Return the (X, Y) coordinate for the center point of the cell that contains the specified text.  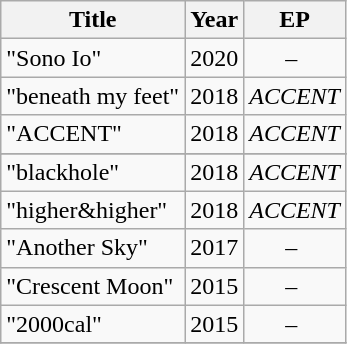
"ACCENT" (93, 134)
"Sono Io" (93, 58)
"Crescent Moon" (93, 286)
"blackhole" (93, 172)
Title (93, 20)
EP (295, 20)
2017 (214, 248)
"Another Sky" (93, 248)
"higher&higher" (93, 210)
Year (214, 20)
"beneath my feet" (93, 96)
"2000cal" (93, 324)
2020 (214, 58)
